Pinpoint the cell where the given text exists, returning its [x, y] midpoint coordinate. 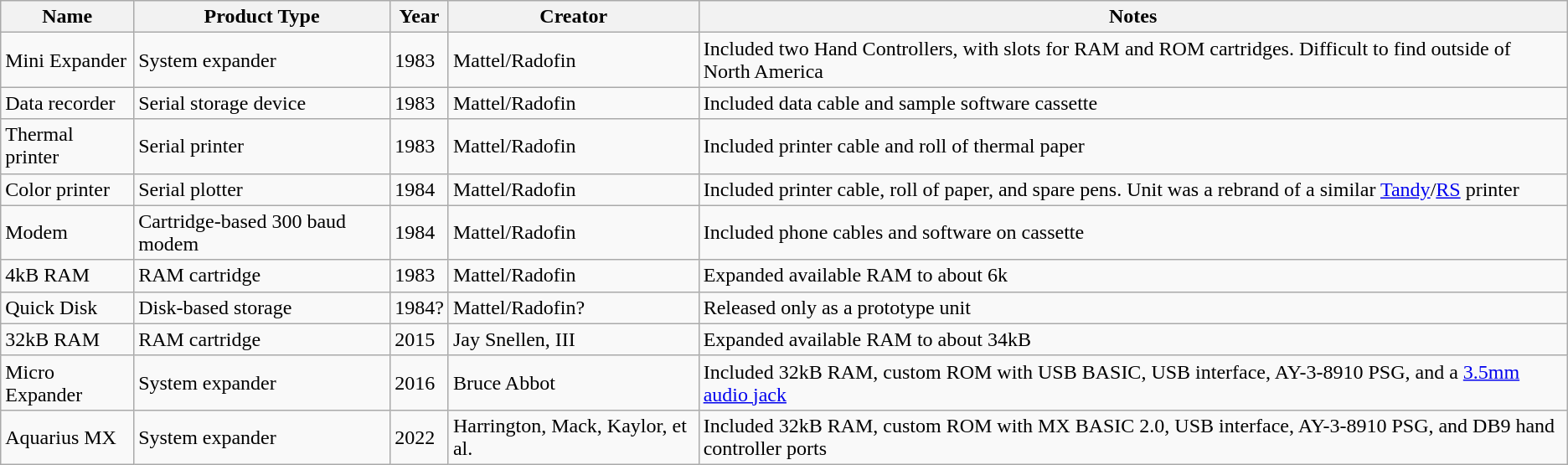
Serial plotter [262, 189]
Mattel/Radofin? [573, 307]
Included two Hand Controllers, with slots for RAM and ROM cartridges. Difficult to find outside of North America [1132, 60]
Serial printer [262, 146]
Included 32kB RAM, custom ROM with USB BASIC, USB interface, AY-3-8910 PSG, and a 3.5mm audio jack [1132, 382]
Harrington, Mack, Kaylor, et al. [573, 437]
Notes [1132, 17]
32kB RAM [67, 339]
Mini Expander [67, 60]
Color printer [67, 189]
Bruce Abbot [573, 382]
Expanded available RAM to about 6k [1132, 276]
Included printer cable and roll of thermal paper [1132, 146]
Included printer cable, roll of paper, and spare pens. Unit was a rebrand of a similar Tandy/RS printer [1132, 189]
Year [420, 17]
Released only as a prototype unit [1132, 307]
Included data cable and sample software cassette [1132, 103]
2022 [420, 437]
Cartridge-based 300 baud modem [262, 233]
Serial storage device [262, 103]
Micro Expander [67, 382]
Product Type [262, 17]
Thermal printer [67, 146]
Data recorder [67, 103]
Included phone cables and software on cassette [1132, 233]
Expanded available RAM to about 34kB [1132, 339]
Disk-based storage [262, 307]
2015 [420, 339]
2016 [420, 382]
Aquarius MX [67, 437]
4kB RAM [67, 276]
Quick Disk [67, 307]
Name [67, 17]
Modem [67, 233]
Included 32kB RAM, custom ROM with MX BASIC 2.0, USB interface, AY-3-8910 PSG, and DB9 hand controller ports [1132, 437]
Creator [573, 17]
1984? [420, 307]
Jay Snellen, III [573, 339]
